Locate the cell with the specified text and output its (x, y) center coordinate. 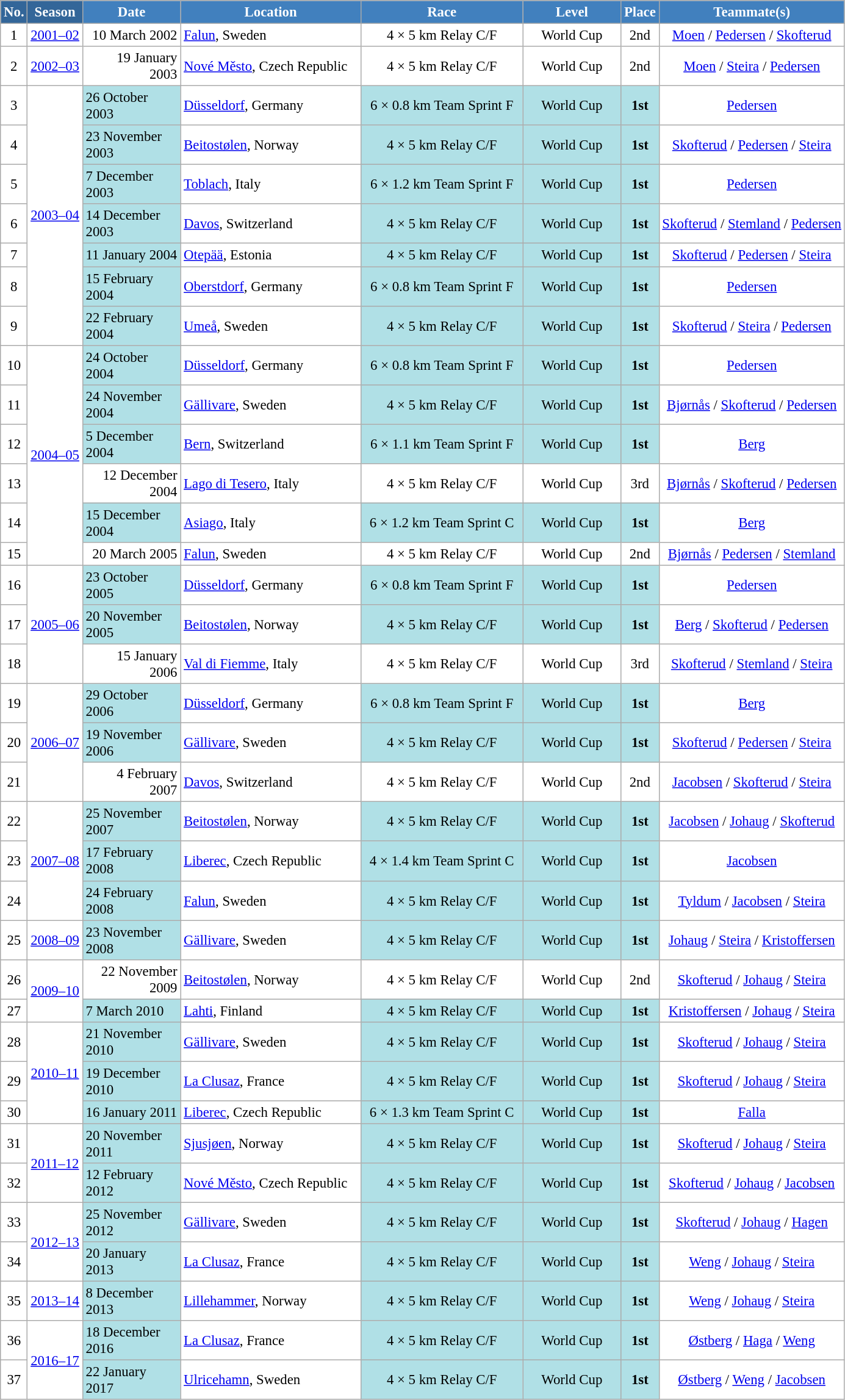
24 (14, 901)
11 (14, 404)
17 (14, 625)
14 December 2003 (132, 223)
19 December 2010 (132, 1081)
Season (55, 12)
16 January 2011 (132, 1113)
9 (14, 326)
2006–07 (55, 743)
4 × 1.4 km Team Sprint C (442, 862)
Date (132, 12)
2 (14, 66)
25 November 2012 (132, 1223)
21 November 2010 (132, 1042)
2001–02 (55, 35)
10 March 2002 (132, 35)
4 February 2007 (132, 782)
Berg / Skofterud / Pedersen (752, 625)
19 November 2006 (132, 743)
24 November 2004 (132, 404)
7 March 2010 (132, 1011)
22 February 2004 (132, 326)
36 (14, 1340)
12 December 2004 (132, 483)
Level (572, 12)
25 November 2007 (132, 821)
15 (14, 554)
Oberstdorf, Germany (271, 287)
20 November 2005 (132, 625)
Jacobsen (752, 862)
23 November 2008 (132, 940)
13 (14, 483)
22 November 2009 (132, 979)
Toblach, Italy (271, 184)
2011–12 (55, 1163)
6 × 1.2 km Team Sprint C (442, 522)
23 (14, 862)
30 (14, 1113)
Moen / Pedersen / Skofterud (752, 35)
2012–13 (55, 1243)
Falla (752, 1113)
6 × 1.1 km Team Sprint F (442, 444)
2013–14 (55, 1301)
Location (271, 12)
Otepää, Estonia (271, 255)
10 (14, 365)
5 (14, 184)
Østberg / Weng / Jacobsen (752, 1380)
Lago di Tesero, Italy (271, 483)
12 February 2012 (132, 1183)
2005–06 (55, 624)
15 February 2004 (132, 287)
14 (14, 522)
Moen / Steira / Pedersen (752, 66)
29 (14, 1081)
5 December 2004 (132, 444)
4 (14, 145)
18 (14, 664)
17 February 2008 (132, 862)
Skofterud / Johaug / Jacobsen (752, 1183)
35 (14, 1301)
6 × 1.2 km Team Sprint F (442, 184)
23 October 2005 (132, 585)
2010–11 (55, 1073)
Skofterud / Stemland / Pedersen (752, 223)
1 (14, 35)
2004–05 (55, 455)
26 October 2003 (132, 106)
Skofterud / Stemland / Steira (752, 664)
Kristoffersen / Johaug / Steira (752, 1011)
Sjusjøen, Norway (271, 1144)
2016–17 (55, 1360)
Umeå, Sweden (271, 326)
19 (14, 703)
Skofterud / Steira / Pedersen (752, 326)
Race (442, 12)
37 (14, 1380)
Tyldum / Jacobsen / Steira (752, 901)
25 (14, 940)
Teammate(s) (752, 12)
27 (14, 1011)
24 February 2008 (132, 901)
11 January 2004 (132, 255)
29 October 2006 (132, 703)
8 December 2013 (132, 1301)
24 October 2004 (132, 365)
Skofterud / Johaug / Hagen (752, 1223)
20 (14, 743)
2008–09 (55, 940)
15 January 2006 (132, 664)
Lillehammer, Norway (271, 1301)
20 March 2005 (132, 554)
7 (14, 255)
Johaug / Steira / Kristoffersen (752, 940)
12 (14, 444)
28 (14, 1042)
Asiago, Italy (271, 522)
21 (14, 782)
26 (14, 979)
31 (14, 1144)
2007–08 (55, 861)
19 January 2003 (132, 66)
Val di Fiemme, Italy (271, 664)
6 × 1.3 km Team Sprint C (442, 1113)
20 January 2013 (132, 1262)
6 (14, 223)
3 (14, 106)
Lahti, Finland (271, 1011)
23 November 2003 (132, 145)
15 December 2004 (132, 522)
8 (14, 287)
18 December 2016 (132, 1340)
Bjørnås / Pedersen / Stemland (752, 554)
34 (14, 1262)
20 November 2011 (132, 1144)
22 January 2017 (132, 1380)
32 (14, 1183)
7 December 2003 (132, 184)
Place (640, 12)
Jacobsen / Skofterud / Steira (752, 782)
No. (14, 12)
2009–10 (55, 990)
33 (14, 1223)
16 (14, 585)
Ulricehamn, Sweden (271, 1380)
Jacobsen / Johaug / Skofterud (752, 821)
2003–04 (55, 216)
2002–03 (55, 66)
22 (14, 821)
Østberg / Haga / Weng (752, 1340)
Bern, Switzerland (271, 444)
